Output the (X, Y) coordinate of the center of the cell containing the given text.  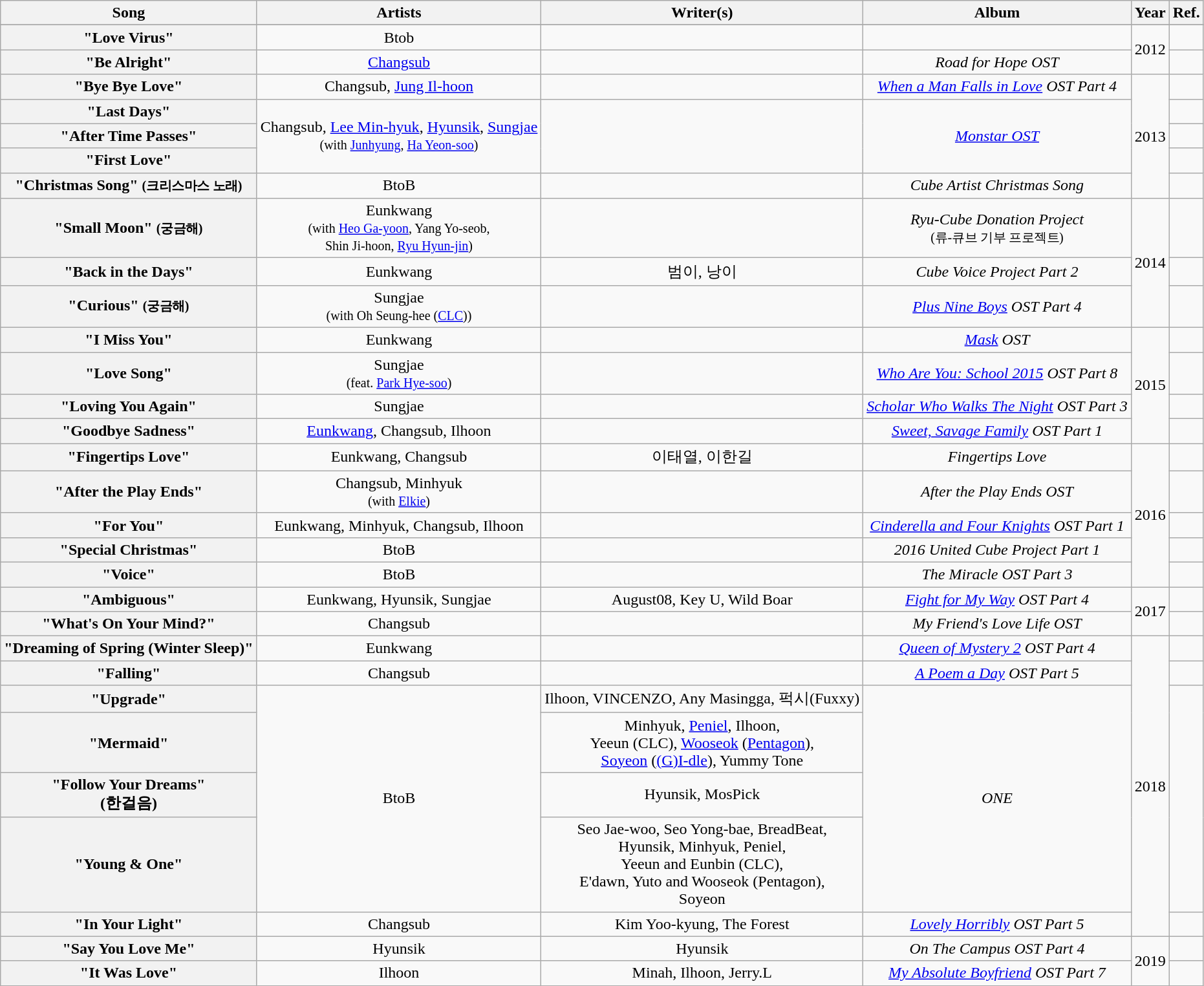
Btob (399, 38)
Sungjae (feat. Park Hye-soo) (399, 372)
"Follow Your Dreams" (한걸음) (129, 795)
"Last Days" (129, 111)
2016 (1150, 515)
"Love Virus" (129, 38)
Mask OST (997, 339)
Scholar Who Walks The Night OST Part 3 (997, 407)
Sungjae (with Oh Seung-hee (CLC)) (399, 306)
"Small Moon" (궁금해) (129, 228)
"Fingertips Love" (129, 458)
"Falling" (129, 673)
Eunkwang, Changsub (399, 458)
Song (129, 13)
Eunkwang, Changsub, Ilhoon (399, 431)
"Loving You Again" (129, 407)
Ryu-Cube Donation Project (류-큐브 기부 프로젝트) (997, 228)
"Ambiguous" (129, 599)
After the Play Ends OST (997, 491)
Eunkwang, Hyunsik, Sungjae (399, 599)
Fight for My Way OST Part 4 (997, 599)
"Be Alright" (129, 62)
2015 (1150, 385)
2016 United Cube Project Part 1 (997, 550)
Ref. (1186, 13)
"Upgrade" (129, 700)
Who Are You: School 2015 OST Part 8 (997, 372)
Hyunsik, MosPick (702, 795)
"What's On Your Mind?" (129, 624)
Road for Hope OST (997, 62)
Minah, Ilhoon, Jerry.L (702, 973)
"I Miss You" (129, 339)
August08, Key U, Wild Boar (702, 599)
My Friend's Love Life OST (997, 624)
When a Man Falls in Love OST Part 4 (997, 87)
"After Time Passes" (129, 136)
"Say You Love Me" (129, 948)
"In Your Light" (129, 924)
"It Was Love" (129, 973)
Queen of Mystery 2 OST Part 4 (997, 648)
"Love Song" (129, 372)
Ilhoon (399, 973)
2019 (1150, 961)
Minhyuk, Peniel, Ilhoon, Yeeun (CLC), Wooseok (Pentagon), Soyeon ((G)I-dle), Yummy Tone (702, 742)
Cube Voice Project Part 2 (997, 272)
"Bye Bye Love" (129, 87)
"Special Christmas" (129, 550)
"After the Play Ends" (129, 491)
2017 (1150, 612)
Monstar OST (997, 136)
"Mermaid" (129, 742)
Seo Jae-woo, Seo Yong-bae, BreadBeat, Hyunsik, Minhyuk, Peniel, Yeeun and Eunbin (CLC), E'dawn, Yuto and Wooseok (Pentagon), Soyeon (702, 864)
"Dreaming of Spring (Winter Sleep)" (129, 648)
ONE (997, 798)
Cinderella and Four Knights OST Part 1 (997, 525)
범이, 낭이 (702, 272)
"Curious" (궁금해) (129, 306)
Year (1150, 13)
Artists (399, 13)
Plus Nine Boys OST Part 4 (997, 306)
2014 (1150, 263)
"For You" (129, 525)
"First Love" (129, 160)
Sweet, Savage Family OST Part 1 (997, 431)
이태열, 이한길 (702, 458)
"Goodbye Sadness" (129, 431)
Changsub, Jung Il-hoon (399, 87)
Sungjae (399, 407)
"Back in the Days" (129, 272)
Lovely Horribly OST Part 5 (997, 924)
Cube Artist Christmas Song (997, 186)
Eunkwang, Minhyuk, Changsub, Ilhoon (399, 525)
2013 (1150, 136)
Album (997, 13)
Ilhoon, VINCENZO, Any Masingga, 퍽시(Fuxxy) (702, 700)
Changsub, Minhyuk (with Elkie) (399, 491)
"Voice" (129, 574)
Fingertips Love (997, 458)
The Miracle OST Part 3 (997, 574)
2018 (1150, 786)
Writer(s) (702, 13)
A Poem a Day OST Part 5 (997, 673)
My Absolute Boyfriend OST Part 7 (997, 973)
On The Campus OST Part 4 (997, 948)
Changsub, Lee Min-hyuk, Hyunsik, Sungjae (with Junhyung, Ha Yeon-soo) (399, 136)
2012 (1150, 50)
"Young & One" (129, 864)
Eunkwang (with Heo Ga-yoon, Yang Yo-seob, Shin Ji-hoon, Ryu Hyun-jin) (399, 228)
Kim Yoo-kyung, The Forest (702, 924)
"Christmas Song" (크리스마스 노래) (129, 186)
